Identify which cell holds the provided text, then report its (x, y) central coordinate. 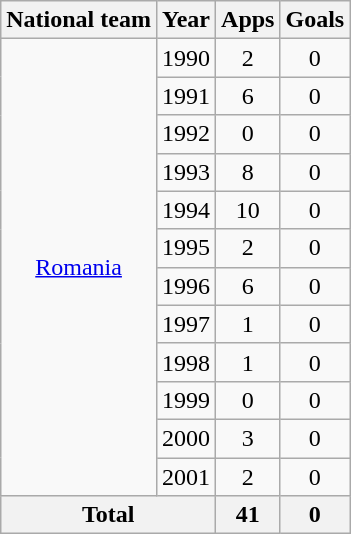
1994 (186, 210)
Goals (315, 20)
1997 (186, 324)
10 (248, 210)
3 (248, 438)
1998 (186, 362)
1992 (186, 134)
41 (248, 515)
2001 (186, 477)
1996 (186, 286)
1990 (186, 58)
2000 (186, 438)
Total (108, 515)
1993 (186, 172)
1999 (186, 400)
1991 (186, 96)
Romania (79, 268)
1995 (186, 248)
National team (79, 20)
Apps (248, 20)
8 (248, 172)
Year (186, 20)
